Determine the (X, Y) coordinate at the center of the cell enclosing the given text.  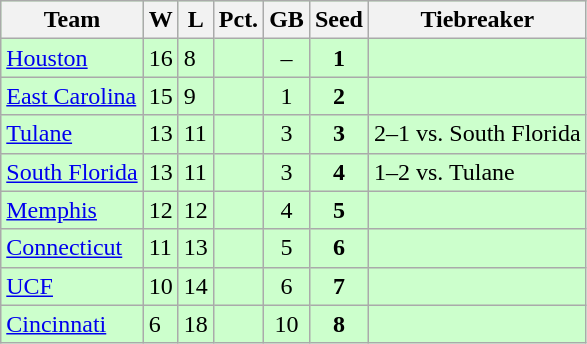
Memphis (72, 210)
16 (160, 58)
18 (196, 324)
9 (196, 96)
Cincinnati (72, 324)
GB (287, 20)
Seed (338, 20)
– (287, 58)
Pct. (238, 20)
15 (160, 96)
Team (72, 20)
Houston (72, 58)
Tulane (72, 134)
South Florida (72, 172)
2–1 vs. South Florida (477, 134)
Tiebreaker (477, 20)
L (196, 20)
UCF (72, 286)
7 (338, 286)
14 (196, 286)
East Carolina (72, 96)
2 (338, 96)
W (160, 20)
1–2 vs. Tulane (477, 172)
Connecticut (72, 248)
